Provide the [X, Y] coordinate of the cell's center where the given text is located.  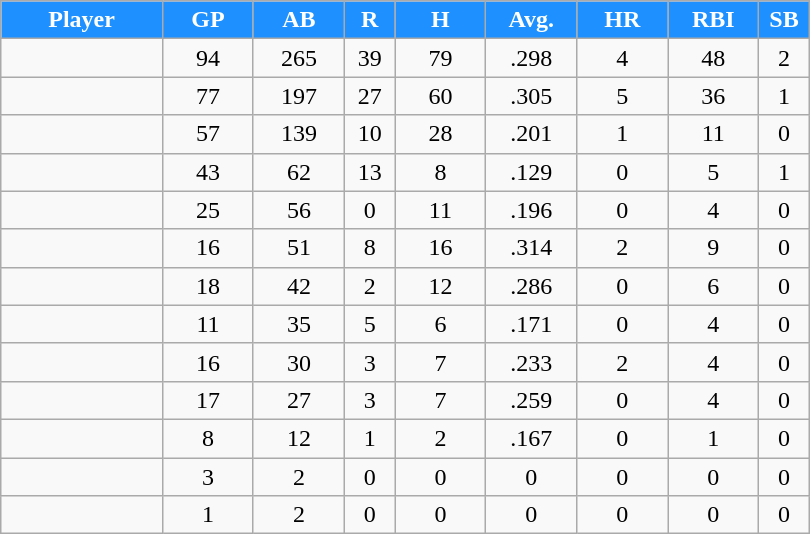
.171 [532, 324]
R [370, 20]
30 [298, 362]
.314 [532, 248]
25 [208, 210]
62 [298, 172]
18 [208, 286]
RBI [714, 20]
GP [208, 20]
57 [208, 134]
AB [298, 20]
139 [298, 134]
9 [714, 248]
77 [208, 96]
51 [298, 248]
.196 [532, 210]
60 [440, 96]
35 [298, 324]
H [440, 20]
SB [784, 20]
43 [208, 172]
.286 [532, 286]
28 [440, 134]
197 [298, 96]
265 [298, 58]
94 [208, 58]
Player [82, 20]
.298 [532, 58]
.305 [532, 96]
Avg. [532, 20]
48 [714, 58]
39 [370, 58]
.129 [532, 172]
10 [370, 134]
.233 [532, 362]
.201 [532, 134]
.259 [532, 400]
13 [370, 172]
79 [440, 58]
HR [622, 20]
42 [298, 286]
56 [298, 210]
.167 [532, 438]
36 [714, 96]
17 [208, 400]
